Return the [x, y] coordinate for the center point of the cell that contains the specified text.  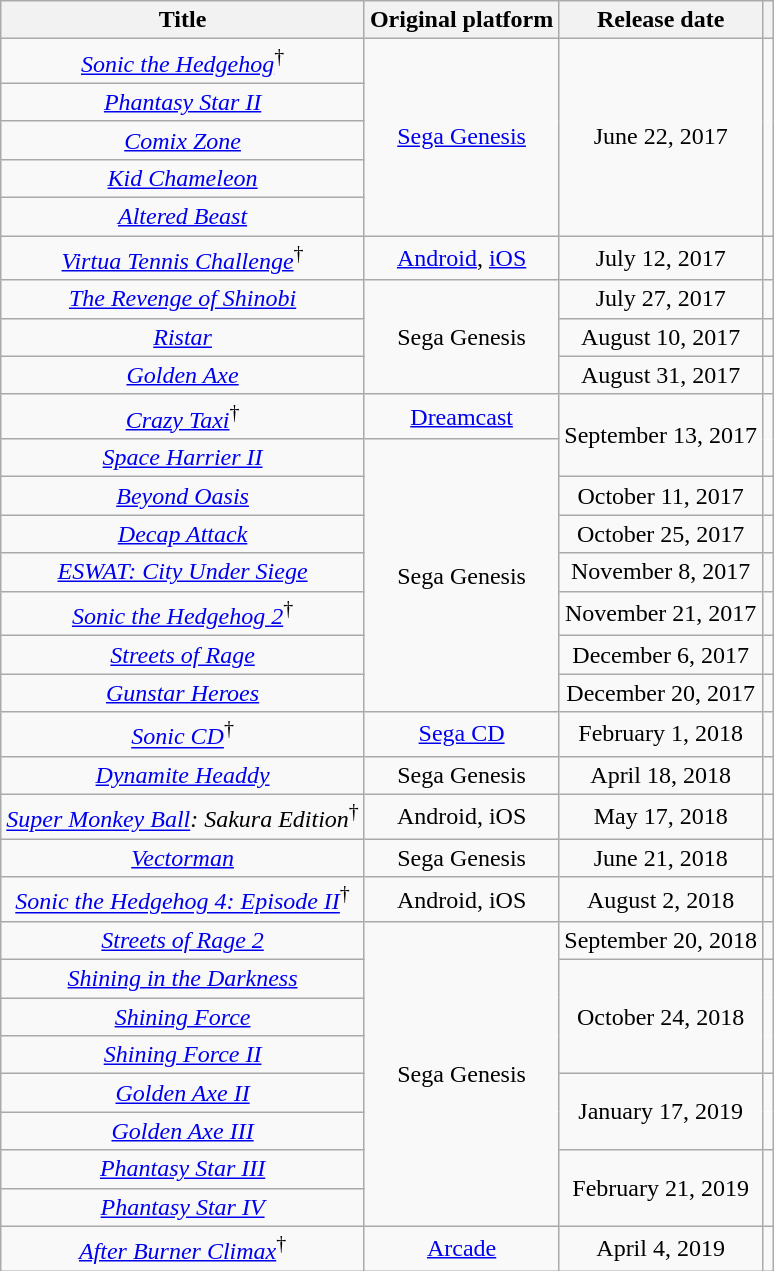
Altered Beast [183, 217]
Release date [661, 20]
Original platform [461, 20]
December 6, 2017 [661, 655]
Sonic the Hedgehog 2† [183, 614]
Sonic the Hedgehog† [183, 62]
July 12, 2017 [661, 258]
Phantasy Star III [183, 1169]
ESWAT: City Under Siege [183, 572]
October 25, 2017 [661, 534]
Arcade [461, 1248]
Golden Axe II [183, 1093]
Space Harrier II [183, 458]
October 11, 2017 [661, 496]
May 17, 2018 [661, 816]
Shining Force II [183, 1055]
September 20, 2018 [661, 941]
Phantasy Star IV [183, 1207]
Streets of Rage 2 [183, 941]
Golden Axe [183, 375]
January 17, 2019 [661, 1112]
Ristar [183, 337]
February 1, 2018 [661, 734]
Virtua Tennis Challenge† [183, 258]
Sonic the Hedgehog 4: Episode II† [183, 900]
July 27, 2017 [661, 299]
Golden Axe III [183, 1131]
December 20, 2017 [661, 693]
Comix Zone [183, 140]
Dreamcast [461, 416]
October 24, 2018 [661, 1017]
Sega CD [461, 734]
Shining in the Darkness [183, 979]
The Revenge of Shinobi [183, 299]
Crazy Taxi† [183, 416]
After Burner Climax† [183, 1248]
Gunstar Heroes [183, 693]
April 4, 2019 [661, 1248]
September 13, 2017 [661, 436]
August 31, 2017 [661, 375]
Sonic CD† [183, 734]
Beyond Oasis [183, 496]
February 21, 2019 [661, 1188]
November 8, 2017 [661, 572]
Title [183, 20]
Shining Force [183, 1017]
Phantasy Star II [183, 102]
November 21, 2017 [661, 614]
August 2, 2018 [661, 900]
June 21, 2018 [661, 858]
Decap Attack [183, 534]
April 18, 2018 [661, 775]
Kid Chameleon [183, 178]
Dynamite Headdy [183, 775]
Vectorman [183, 858]
Super Monkey Ball: Sakura Edition† [183, 816]
Streets of Rage [183, 655]
August 10, 2017 [661, 337]
June 22, 2017 [661, 138]
